Detect which cell encompasses the target text, then output its (X, Y) center coordinate. 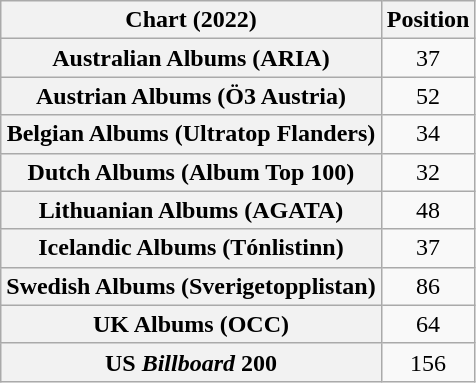
US Billboard 200 (191, 362)
UK Albums (OCC) (191, 324)
Chart (2022) (191, 20)
Swedish Albums (Sverigetopplistan) (191, 286)
86 (428, 286)
32 (428, 172)
Lithuanian Albums (AGATA) (191, 210)
64 (428, 324)
52 (428, 96)
Position (428, 20)
Icelandic Albums (Tónlistinn) (191, 248)
Dutch Albums (Album Top 100) (191, 172)
48 (428, 210)
Belgian Albums (Ultratop Flanders) (191, 134)
34 (428, 134)
Austrian Albums (Ö3 Austria) (191, 96)
Australian Albums (ARIA) (191, 58)
156 (428, 362)
